From the cell containing the given text, extract its center point as [X, Y] coordinate. 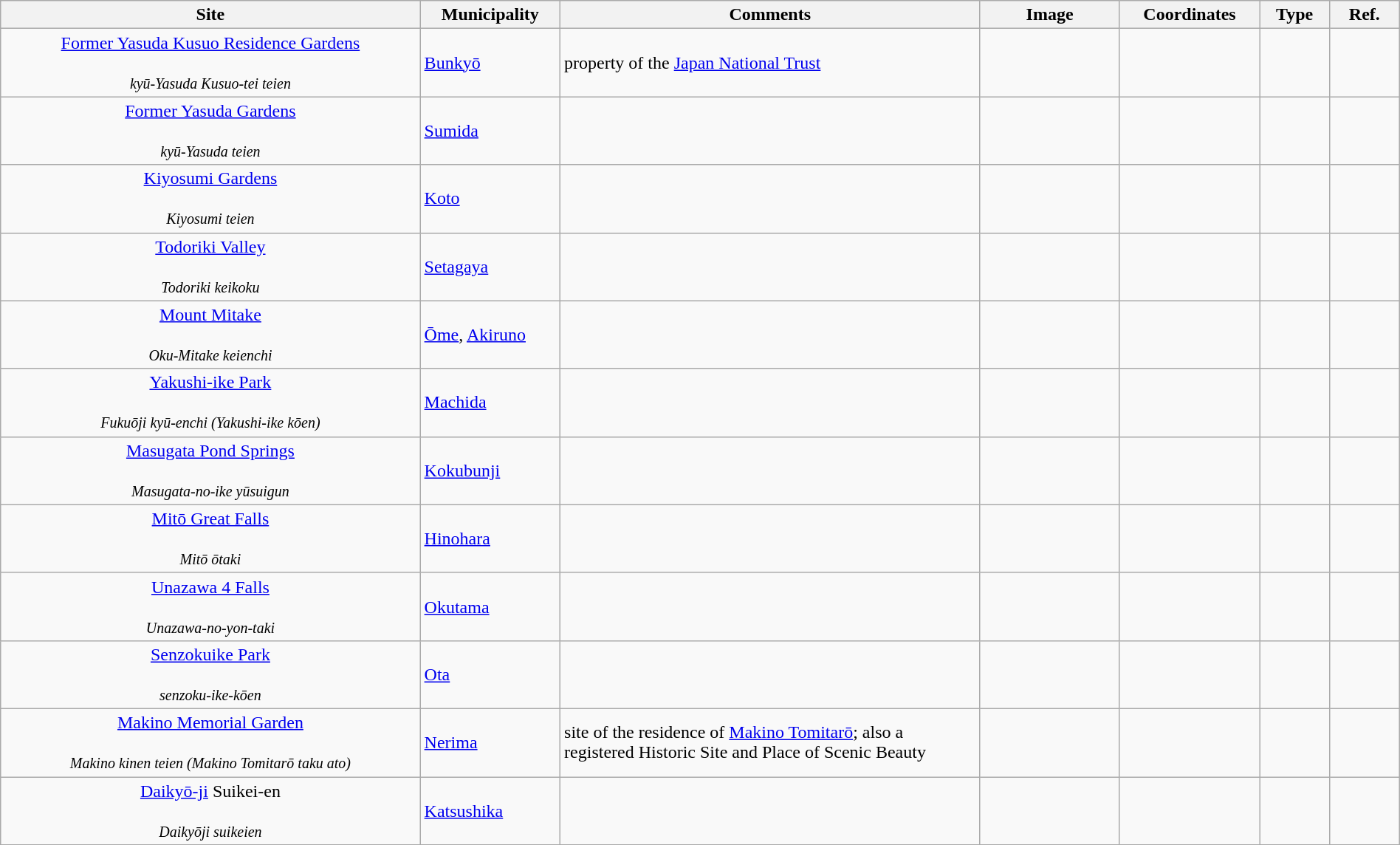
Unazawa 4 FallsUnazawa-no-yon-taki [210, 606]
Bunkyō [490, 63]
Setagaya [490, 267]
Senzokuike Parksenzoku-ike-kōen [210, 674]
Machida [490, 403]
Ōme, Akiruno [490, 335]
Former Yasuda Kusuo Residence Gardenskyū-Yasuda Kusuo-tei teien [210, 63]
Yakushi-ike ParkFukuōji kyū-enchi (Yakushi-ike kōen) [210, 403]
Mitō Great FallsMitō ōtaki [210, 538]
Koto [490, 199]
Hinohara [490, 538]
Site [210, 15]
property of the Japan National Trust [770, 63]
Municipality [490, 15]
Ota [490, 674]
Katsushika [490, 811]
Nerima [490, 742]
Daikyō-ji Suikei-enDaikyōji suikeien [210, 811]
Kokubunji [490, 471]
Okutama [490, 606]
Mount MitakeOku-Mitake keienchi [210, 335]
Sumida [490, 131]
Image [1050, 15]
Former Yasuda Gardenskyū-Yasuda teien [210, 131]
Masugata Pond SpringsMasugata-no-ike yūsuigun [210, 471]
Kiyosumi GardensKiyosumi teien [210, 199]
Type [1295, 15]
site of the residence of Makino Tomitarō; also a registered Historic Site and Place of Scenic Beauty [770, 742]
Todoriki ValleyTodoriki keikoku [210, 267]
Comments [770, 15]
Ref. [1365, 15]
Coordinates [1189, 15]
Makino Memorial GardenMakino kinen teien (Makino Tomitarō taku ato) [210, 742]
